Search for the cell housing the specified text and yield its (x, y) center coordinate. 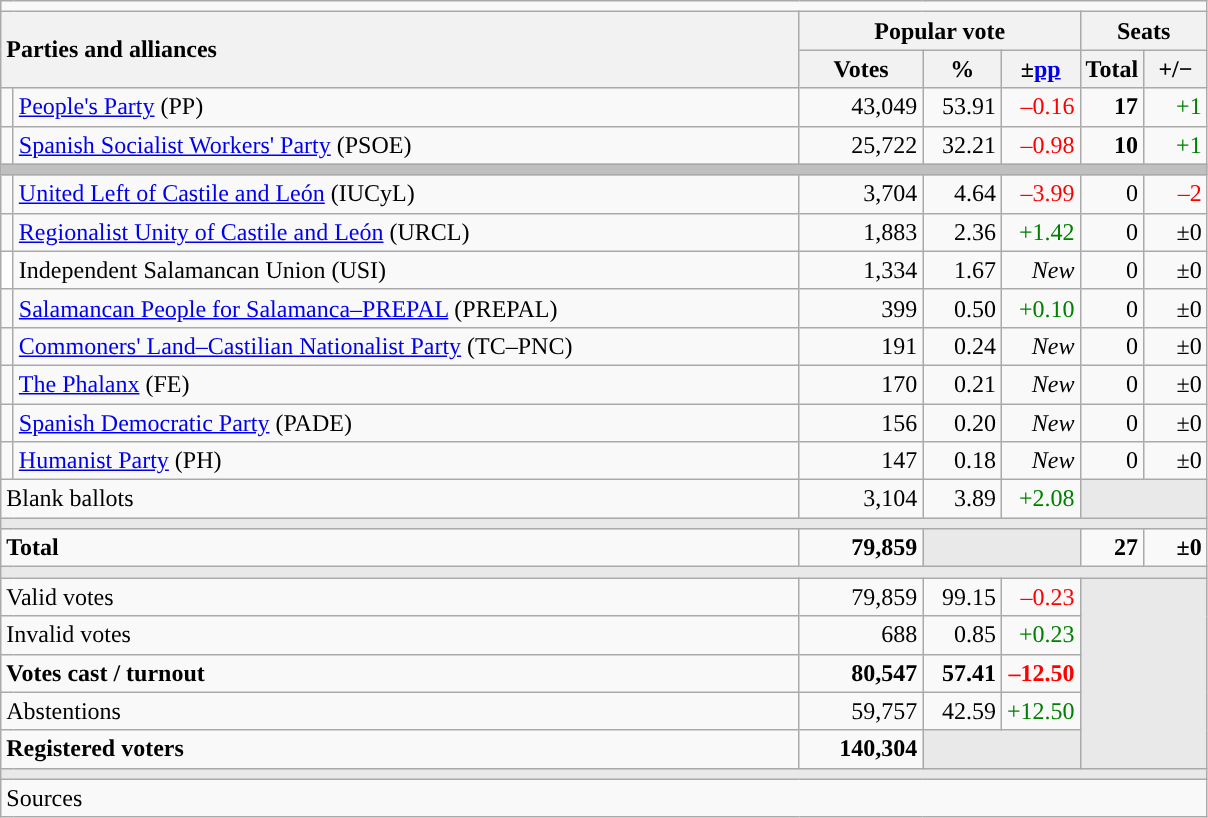
0.50 (962, 308)
1,883 (861, 232)
3,104 (861, 499)
688 (861, 635)
The Phalanx (FE) (406, 384)
Invalid votes (400, 635)
25,722 (861, 145)
+0.23 (1040, 635)
Votes (861, 69)
27 (1112, 548)
399 (861, 308)
99.15 (962, 597)
Spanish Socialist Workers' Party (PSOE) (406, 145)
±pp (1040, 69)
Independent Salamancan Union (USI) (406, 270)
Spanish Democratic Party (PADE) (406, 423)
191 (861, 346)
Commoners' Land–Castilian Nationalist Party (TC–PNC) (406, 346)
+/− (1176, 69)
156 (861, 423)
147 (861, 461)
Parties and alliances (400, 50)
170 (861, 384)
+1.42 (1040, 232)
Abstentions (400, 711)
Regionalist Unity of Castile and León (URCL) (406, 232)
32.21 (962, 145)
4.64 (962, 194)
0.21 (962, 384)
3.89 (962, 499)
+0.10 (1040, 308)
1.67 (962, 270)
Sources (604, 798)
Valid votes (400, 597)
+12.50 (1040, 711)
0.85 (962, 635)
–2 (1176, 194)
Registered voters (400, 749)
0.20 (962, 423)
0.18 (962, 461)
–12.50 (1040, 673)
1,334 (861, 270)
Salamancan People for Salamanca–PREPAL (PREPAL) (406, 308)
17 (1112, 107)
% (962, 69)
–0.23 (1040, 597)
3,704 (861, 194)
42.59 (962, 711)
–0.98 (1040, 145)
140,304 (861, 749)
–0.16 (1040, 107)
Popular vote (940, 31)
53.91 (962, 107)
57.41 (962, 673)
Votes cast / turnout (400, 673)
United Left of Castile and León (IUCyL) (406, 194)
+2.08 (1040, 499)
Humanist Party (PH) (406, 461)
0.24 (962, 346)
59,757 (861, 711)
80,547 (861, 673)
–3.99 (1040, 194)
Blank ballots (400, 499)
43,049 (861, 107)
10 (1112, 145)
2.36 (962, 232)
Seats (1144, 31)
People's Party (PP) (406, 107)
